Determine the (X, Y) coordinate at the center of the cell enclosing the given text.  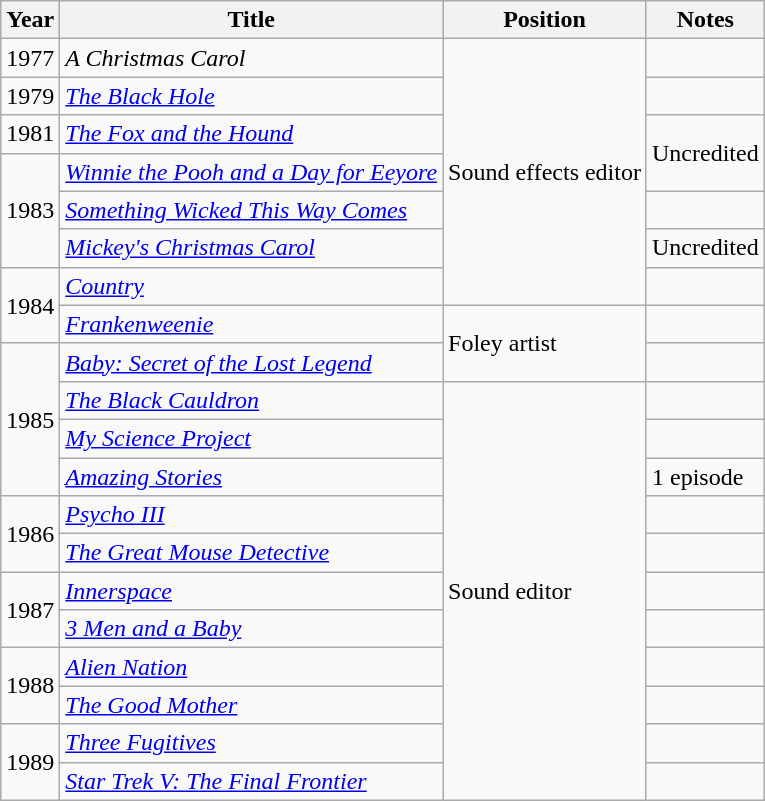
Three Fugitives (252, 743)
1989 (30, 762)
Something Wicked This Way Comes (252, 210)
1987 (30, 610)
Winnie the Pooh and a Day for Eeyore (252, 172)
Year (30, 20)
1985 (30, 419)
Sound editor (545, 590)
Position (545, 20)
Alien Nation (252, 667)
Foley artist (545, 343)
Notes (705, 20)
Frankenweenie (252, 324)
1988 (30, 686)
1984 (30, 305)
Sound effects editor (545, 172)
Baby: Secret of the Lost Legend (252, 362)
1983 (30, 210)
1981 (30, 134)
Star Trek V: The Final Frontier (252, 781)
The Fox and the Hound (252, 134)
Mickey's Christmas Carol (252, 248)
The Black Hole (252, 96)
1986 (30, 534)
Title (252, 20)
1979 (30, 96)
The Good Mother (252, 705)
Country (252, 286)
1 episode (705, 477)
The Black Cauldron (252, 400)
The Great Mouse Detective (252, 553)
Psycho III (252, 515)
1977 (30, 58)
3 Men and a Baby (252, 629)
Innerspace (252, 591)
Amazing Stories (252, 477)
My Science Project (252, 438)
A Christmas Carol (252, 58)
